Locate the cell with the specified text and output its (X, Y) center coordinate. 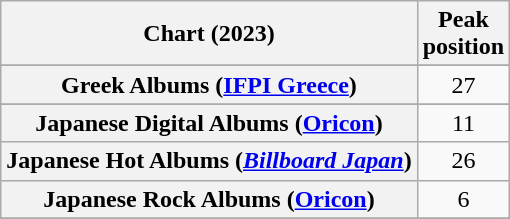
Japanese Rock Albums (Oricon) (209, 199)
Greek Albums (IFPI Greece) (209, 85)
11 (463, 123)
Peakposition (463, 34)
Japanese Digital Albums (Oricon) (209, 123)
27 (463, 85)
26 (463, 161)
6 (463, 199)
Chart (2023) (209, 34)
Japanese Hot Albums (Billboard Japan) (209, 161)
